From the cell containing the given text, extract its center point as [x, y] coordinate. 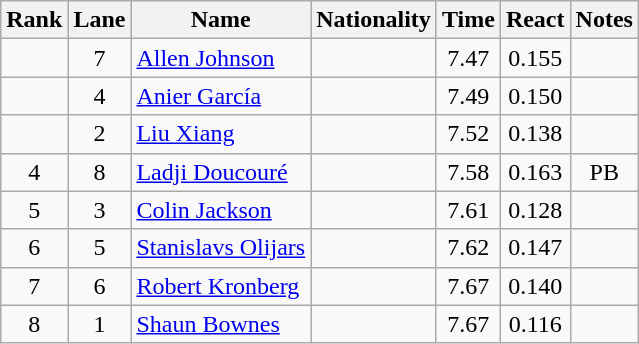
7.47 [468, 58]
0.163 [535, 172]
Nationality [374, 20]
Shaun Bownes [221, 324]
2 [100, 134]
Name [221, 20]
0.140 [535, 286]
Stanislavs Olijars [221, 248]
Notes [604, 20]
Robert Kronberg [221, 286]
Colin Jackson [221, 210]
0.147 [535, 248]
7.58 [468, 172]
7.52 [468, 134]
Liu Xiang [221, 134]
7.49 [468, 96]
0.116 [535, 324]
Ladji Doucouré [221, 172]
Time [468, 20]
Rank [34, 20]
Lane [100, 20]
1 [100, 324]
React [535, 20]
3 [100, 210]
PB [604, 172]
7.62 [468, 248]
0.138 [535, 134]
0.128 [535, 210]
Allen Johnson [221, 58]
7.61 [468, 210]
0.150 [535, 96]
0.155 [535, 58]
Anier García [221, 96]
